Provide the (X, Y) coordinate of the cell's center where the given text is located.  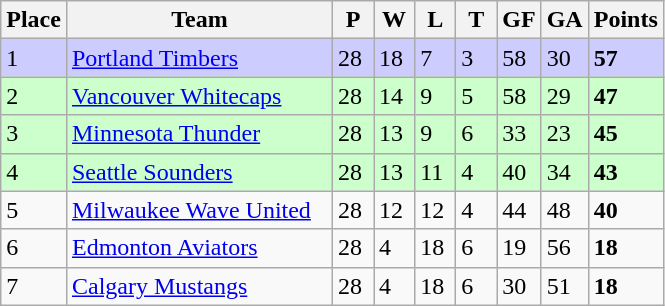
51 (564, 286)
44 (519, 210)
29 (564, 96)
Calgary Mustangs (199, 286)
Vancouver Whitecaps (199, 96)
Points (626, 20)
1 (34, 58)
56 (564, 248)
W (394, 20)
Portland Timbers (199, 58)
Seattle Sounders (199, 172)
Edmonton Aviators (199, 248)
48 (564, 210)
Milwaukee Wave United (199, 210)
Minnesota Thunder (199, 134)
2 (34, 96)
Team (199, 20)
34 (564, 172)
14 (394, 96)
P (354, 20)
47 (626, 96)
11 (436, 172)
L (436, 20)
45 (626, 134)
GF (519, 20)
43 (626, 172)
GA (564, 20)
33 (519, 134)
T (476, 20)
57 (626, 58)
19 (519, 248)
23 (564, 134)
Place (34, 20)
